Scan for the cell matching the given text and deliver its (X, Y) coordinate at center. 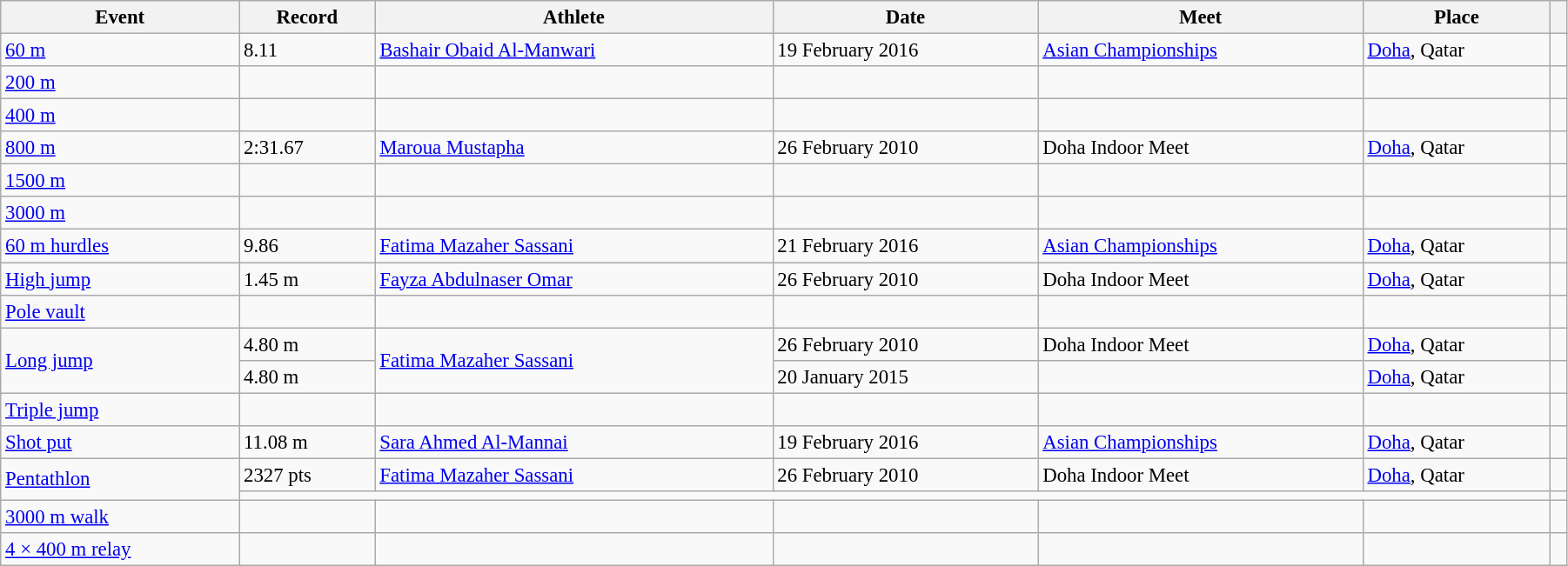
8.11 (307, 50)
Pentathlon (120, 479)
Sara Ahmed Al-Mannai (574, 443)
11.08 m (307, 443)
Date (905, 17)
Bashair Obaid Al-Manwari (574, 50)
Event (120, 17)
Long jump (120, 360)
9.86 (307, 246)
Pole vault (120, 311)
60 m (120, 50)
20 January 2015 (905, 376)
Meet (1201, 17)
800 m (120, 148)
2327 pts (307, 475)
Shot put (120, 443)
1500 m (120, 181)
4 × 400 m relay (120, 549)
Triple jump (120, 410)
3000 m walk (120, 516)
Maroua Mustapha (574, 148)
3000 m (120, 213)
Athlete (574, 17)
60 m hurdles (120, 246)
2:31.67 (307, 148)
Place (1457, 17)
Fayza Abdulnaser Omar (574, 279)
High jump (120, 279)
1.45 m (307, 279)
200 m (120, 83)
Record (307, 17)
400 m (120, 116)
21 February 2016 (905, 246)
